Scan for the cell matching the given text and deliver its (x, y) coordinate at center. 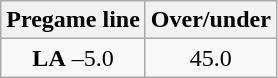
Over/under (210, 20)
Pregame line (74, 20)
LA –5.0 (74, 58)
45.0 (210, 58)
